From the cell containing the given text, extract its center point as (X, Y) coordinate. 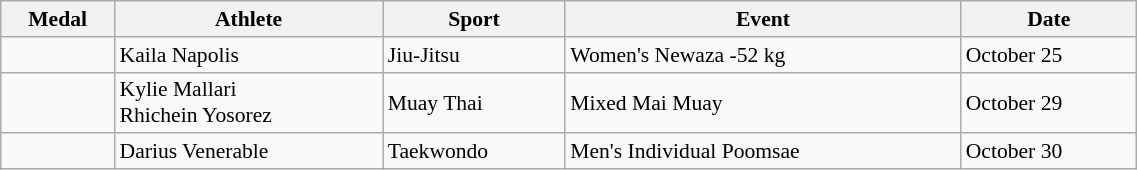
Date (1049, 19)
Event (762, 19)
Darius Venerable (248, 152)
Athlete (248, 19)
Women's Newaza -52 kg (762, 55)
Jiu-Jitsu (474, 55)
Kaila Napolis (248, 55)
Muay Thai (474, 102)
October 29 (1049, 102)
Taekwondo (474, 152)
Sport (474, 19)
Medal (58, 19)
Mixed Mai Muay (762, 102)
Kylie Mallari Rhichein Yosorez (248, 102)
October 25 (1049, 55)
Men's Individual Poomsae (762, 152)
October 30 (1049, 152)
